Output the [X, Y] coordinate of the center of the cell containing the given text.  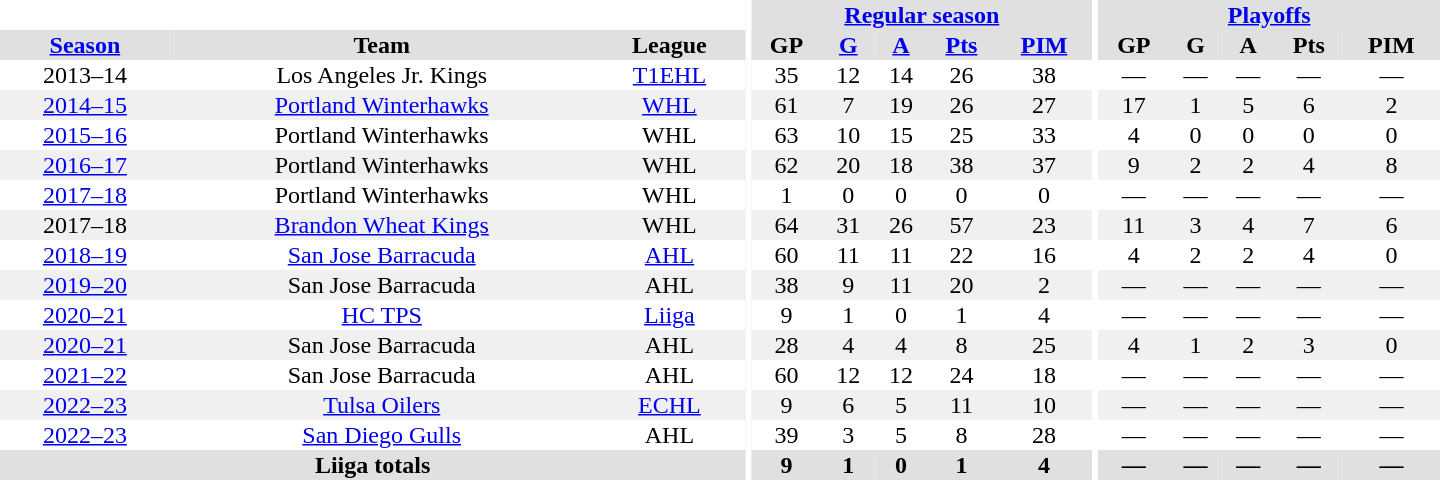
ECHL [670, 405]
2018–19 [85, 255]
T1EHL [670, 75]
24 [961, 375]
Tulsa Oilers [382, 405]
14 [902, 75]
62 [786, 165]
61 [786, 105]
31 [848, 225]
Playoffs [1269, 15]
Season [85, 45]
39 [786, 435]
17 [1134, 105]
33 [1044, 135]
37 [1044, 165]
2015–16 [85, 135]
64 [786, 225]
Liiga [670, 315]
San Diego Gulls [382, 435]
Regular season [922, 15]
57 [961, 225]
2021–22 [85, 375]
22 [961, 255]
2016–17 [85, 165]
League [670, 45]
2019–20 [85, 285]
HC TPS [382, 315]
19 [902, 105]
2014–15 [85, 105]
2013–14 [85, 75]
16 [1044, 255]
15 [902, 135]
Liiga totals [372, 465]
35 [786, 75]
23 [1044, 225]
63 [786, 135]
Team [382, 45]
Brandon Wheat Kings [382, 225]
27 [1044, 105]
Los Angeles Jr. Kings [382, 75]
